Extract the (x, y) coordinate from the center of the cell holding the provided text.  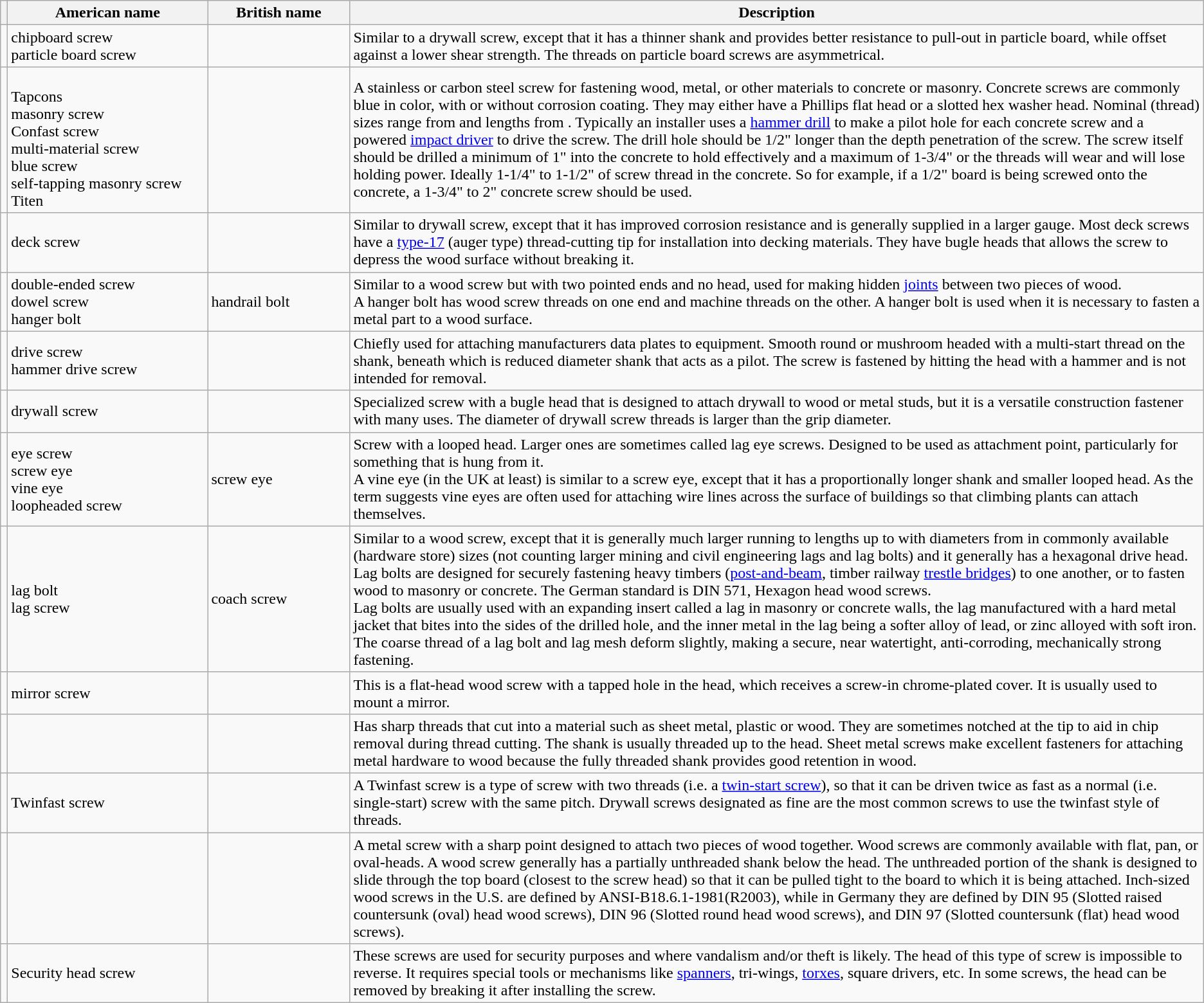
eye screwscrew eyevine eyeloopheaded screw (108, 479)
lag boltlag screw (108, 599)
double-ended screwdowel screwhanger bolt (108, 302)
Tapconsmasonry screwConfast screwmulti-material screwblue screwself-tapping masonry screwTiten (108, 140)
Description (777, 13)
American name (108, 13)
Security head screw (108, 973)
coach screw (279, 599)
British name (279, 13)
deck screw (108, 242)
This is a flat-head wood screw with a tapped hole in the head, which receives a screw-in chrome-plated cover. It is usually used to mount a mirror. (777, 693)
drywall screw (108, 411)
handrail bolt (279, 302)
Twinfast screw (108, 802)
screw eye (279, 479)
chipboard screwparticle board screw (108, 46)
drive screwhammer drive screw (108, 361)
mirror screw (108, 693)
